Provide the [x, y] coordinate of the cell's center where the given text is located.  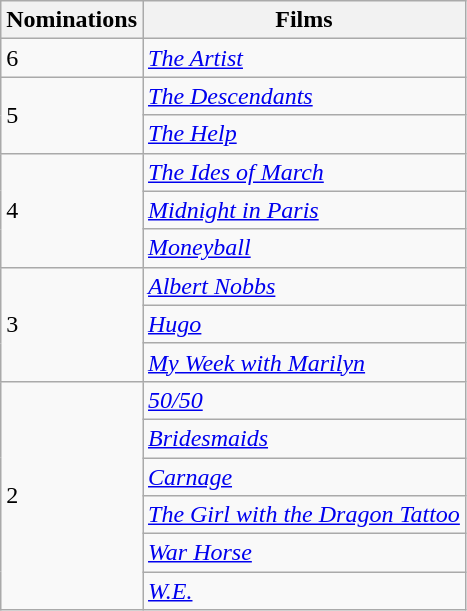
Hugo [304, 324]
6 [72, 58]
Moneyball [304, 248]
W.E. [304, 591]
Bridesmaids [304, 438]
2 [72, 495]
War Horse [304, 553]
The Help [304, 134]
4 [72, 210]
Midnight in Paris [304, 210]
3 [72, 324]
The Descendants [304, 96]
5 [72, 115]
50/50 [304, 400]
The Artist [304, 58]
My Week with Marilyn [304, 362]
The Ides of March [304, 172]
Films [304, 20]
Carnage [304, 477]
The Girl with the Dragon Tattoo [304, 515]
Nominations [72, 20]
Albert Nobbs [304, 286]
